From the cell containing the given text, extract its center point as [x, y] coordinate. 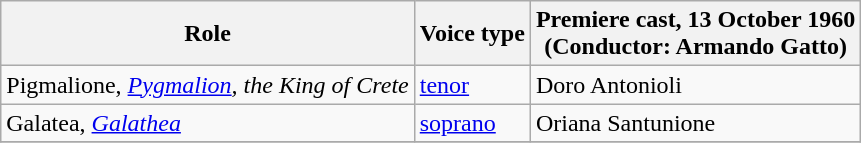
Premiere cast, 13 October 1960(Conductor: Armando Gatto) [695, 34]
Doro Antonioli [695, 85]
Voice type [472, 34]
tenor [472, 85]
Pigmalione, Pygmalion, the King of Crete [208, 85]
soprano [472, 123]
Oriana Santunione [695, 123]
Galatea, Galathea [208, 123]
Role [208, 34]
